Return [X, Y] of the center of cell containing provided text 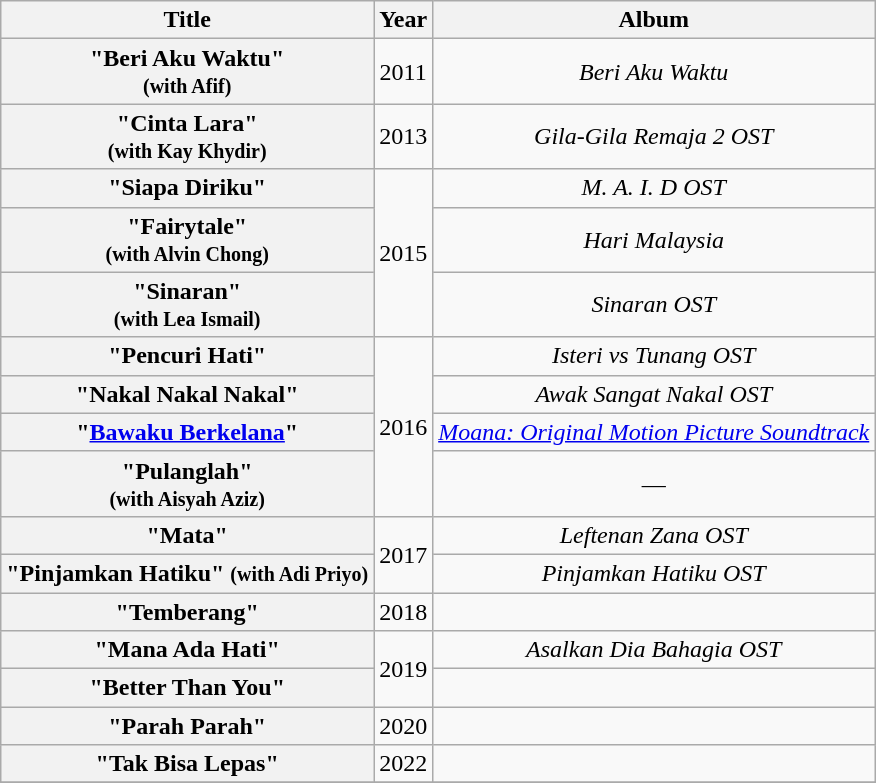
Leftenan Zana OST [654, 535]
Awak Sangat Nakal OST [654, 394]
2019 [404, 669]
"Nakal Nakal Nakal" [188, 394]
"Pencuri Hati" [188, 356]
M. A. I. D OST [654, 188]
2015 [404, 253]
2018 [404, 611]
2011 [404, 72]
— [654, 484]
Isteri vs Tunang OST [654, 356]
"Fairytale"(with Alvin Chong) [188, 240]
Asalkan Dia Bahagia OST [654, 650]
"Better Than You" [188, 688]
"Pinjamkan Hatiku" (with Adi Priyo) [188, 573]
"Tak Bisa Lepas" [188, 764]
"Mana Ada Hati" [188, 650]
2020 [404, 726]
Beri Aku Waktu [654, 72]
2022 [404, 764]
Title [188, 20]
"Bawaku Berkelana" [188, 432]
"Cinta Lara"(with Kay Khydir) [188, 136]
"Parah Parah" [188, 726]
"Mata" [188, 535]
2016 [404, 426]
Moana: Original Motion Picture Soundtrack [654, 432]
"Temberang" [188, 611]
Hari Malaysia [654, 240]
Year [404, 20]
Pinjamkan Hatiku OST [654, 573]
Sinaran OST [654, 304]
2017 [404, 554]
"Beri Aku Waktu"(with Afif) [188, 72]
"Siapa Diriku" [188, 188]
"Sinaran"(with Lea Ismail) [188, 304]
Gila-Gila Remaja 2 OST [654, 136]
"Pulanglah"(with Aisyah Aziz) [188, 484]
2013 [404, 136]
Album [654, 20]
